Capture the cell that displays the provided text and extract its [x, y] central coordinate. 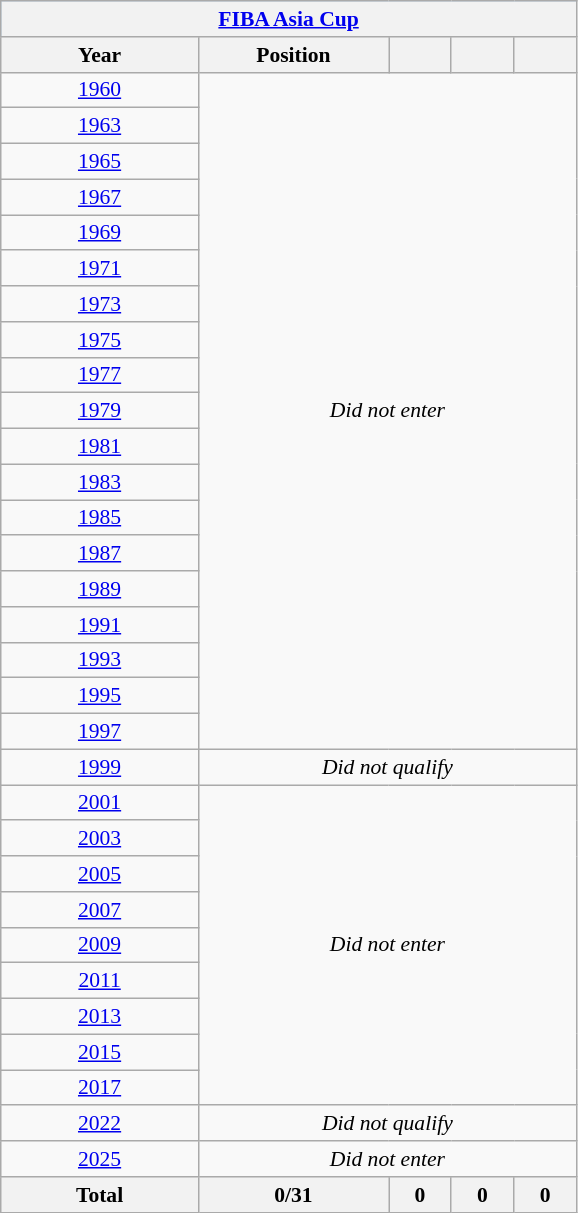
1967 [100, 197]
1983 [100, 482]
1963 [100, 126]
1999 [100, 767]
2022 [100, 1124]
1989 [100, 589]
2025 [100, 1159]
2005 [100, 874]
1965 [100, 162]
1985 [100, 518]
2001 [100, 803]
Position [293, 55]
1995 [100, 696]
2003 [100, 839]
Total [100, 1195]
2009 [100, 945]
2017 [100, 1088]
1997 [100, 732]
Year [100, 55]
1960 [100, 90]
1977 [100, 375]
1969 [100, 233]
1979 [100, 411]
0/31 [293, 1195]
2015 [100, 1052]
2007 [100, 910]
1973 [100, 304]
2011 [100, 981]
1987 [100, 554]
2013 [100, 1017]
1975 [100, 340]
1991 [100, 625]
FIBA Asia Cup [289, 19]
1981 [100, 447]
1971 [100, 269]
1993 [100, 660]
